From the cell containing the given text, extract its center point as [X, Y] coordinate. 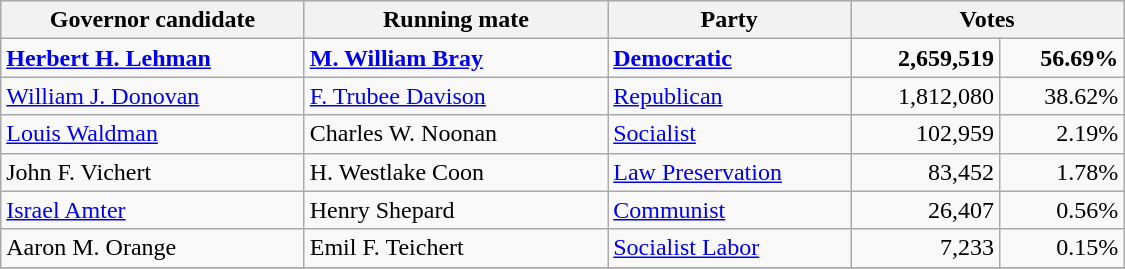
0.56% [1062, 210]
Governor candidate [152, 20]
Republican [730, 96]
Herbert H. Lehman [152, 58]
Democratic [730, 58]
Law Preservation [730, 172]
Louis Waldman [152, 134]
Votes [988, 20]
M. William Bray [456, 58]
F. Trubee Davison [456, 96]
Charles W. Noonan [456, 134]
2,659,519 [926, 58]
Running mate [456, 20]
2.19% [1062, 134]
1,812,080 [926, 96]
83,452 [926, 172]
38.62% [1062, 96]
Party [730, 20]
0.15% [1062, 248]
26,407 [926, 210]
Henry Shepard [456, 210]
William J. Donovan [152, 96]
Aaron M. Orange [152, 248]
Israel Amter [152, 210]
102,959 [926, 134]
1.78% [1062, 172]
Socialist [730, 134]
Emil F. Teichert [456, 248]
Socialist Labor [730, 248]
56.69% [1062, 58]
John F. Vichert [152, 172]
H. Westlake Coon [456, 172]
Communist [730, 210]
7,233 [926, 248]
